Extract the (X, Y) coordinate from the center of the cell holding the provided text.  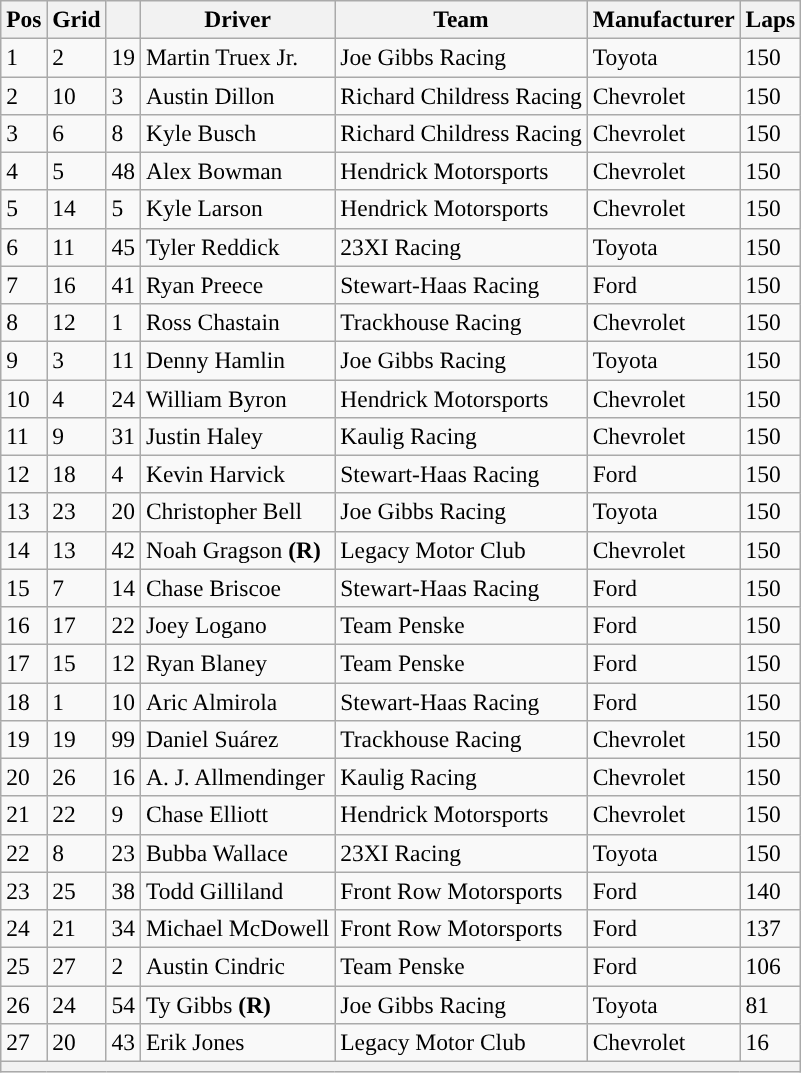
Pos (24, 19)
41 (123, 285)
106 (770, 966)
54 (123, 1004)
Ryan Preece (237, 285)
Chase Elliott (237, 815)
48 (123, 171)
Bubba Wallace (237, 853)
Ryan Blaney (237, 663)
Michael McDowell (237, 928)
Kyle Larson (237, 209)
Laps (770, 19)
Grid (76, 19)
Ross Chastain (237, 322)
34 (123, 928)
Ty Gibbs (R) (237, 1004)
Austin Cindric (237, 966)
William Byron (237, 398)
99 (123, 739)
Tyler Reddick (237, 247)
A. J. Allmendinger (237, 777)
45 (123, 247)
Martin Truex Jr. (237, 57)
Chase Briscoe (237, 588)
38 (123, 891)
Todd Gilliland (237, 891)
Team (461, 19)
Driver (237, 19)
31 (123, 436)
Joey Logano (237, 625)
Manufacturer (664, 19)
Daniel Suárez (237, 739)
Noah Gragson (R) (237, 550)
43 (123, 1042)
Austin Dillon (237, 95)
140 (770, 891)
Denny Hamlin (237, 360)
Justin Haley (237, 436)
Alex Bowman (237, 171)
137 (770, 928)
Erik Jones (237, 1042)
Kyle Busch (237, 133)
Aric Almirola (237, 701)
Kevin Harvick (237, 474)
Christopher Bell (237, 512)
81 (770, 1004)
42 (123, 550)
